Detect which cell encompasses the target text, then output its [x, y] center coordinate. 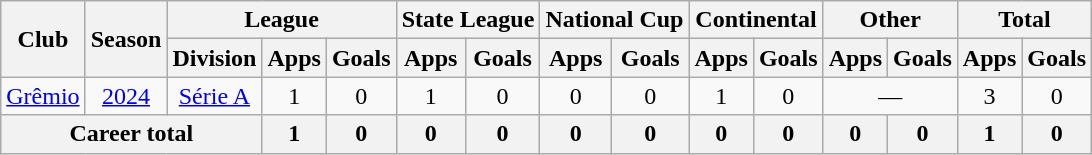
Grêmio [43, 96]
Season [126, 39]
Career total [132, 134]
National Cup [614, 20]
Club [43, 39]
League [282, 20]
3 [989, 96]
Division [214, 58]
2024 [126, 96]
Total [1024, 20]
Série A [214, 96]
Continental [756, 20]
State League [468, 20]
— [890, 96]
Other [890, 20]
